Return the (X, Y) coordinate for the center point of the cell that contains the specified text.  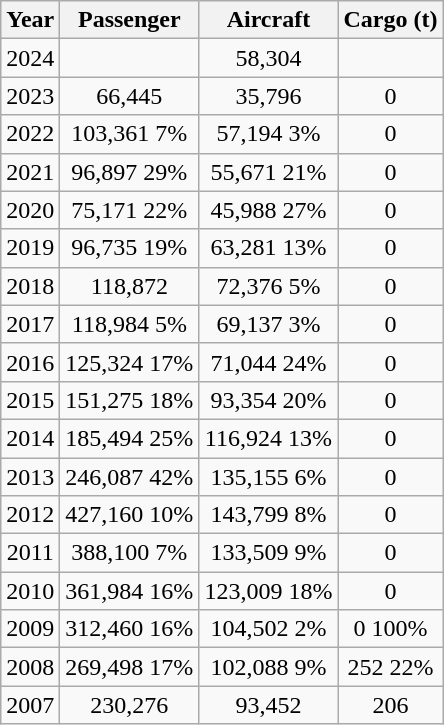
230,276 (130, 705)
125,324 17% (130, 362)
Year (30, 20)
427,160 10% (130, 515)
57,194 3% (268, 134)
116,924 13% (268, 438)
93,452 (268, 705)
2016 (30, 362)
96,735 19% (130, 248)
2018 (30, 286)
63,281 13% (268, 248)
Passenger (130, 20)
69,137 3% (268, 324)
Aircraft (268, 20)
Cargo (t) (390, 20)
2014 (30, 438)
2015 (30, 400)
45,988 27% (268, 210)
2008 (30, 667)
2017 (30, 324)
246,087 42% (130, 477)
118,984 5% (130, 324)
71,044 24% (268, 362)
58,304 (268, 58)
2009 (30, 629)
143,799 8% (268, 515)
2010 (30, 591)
2020 (30, 210)
388,100 7% (130, 553)
269,498 17% (130, 667)
133,509 9% (268, 553)
2024 (30, 58)
104,502 2% (268, 629)
2013 (30, 477)
135,155 6% (268, 477)
206 (390, 705)
185,494 25% (130, 438)
252 22% (390, 667)
35,796 (268, 96)
312,460 16% (130, 629)
0 100% (390, 629)
2019 (30, 248)
2022 (30, 134)
2012 (30, 515)
2011 (30, 553)
2023 (30, 96)
72,376 5% (268, 286)
151,275 18% (130, 400)
123,009 18% (268, 591)
103,361 7% (130, 134)
96,897 29% (130, 172)
2021 (30, 172)
102,088 9% (268, 667)
66,445 (130, 96)
75,171 22% (130, 210)
2007 (30, 705)
118,872 (130, 286)
361,984 16% (130, 591)
93,354 20% (268, 400)
55,671 21% (268, 172)
